Determine the (x, y) coordinate at the center of the cell enclosing the given text.  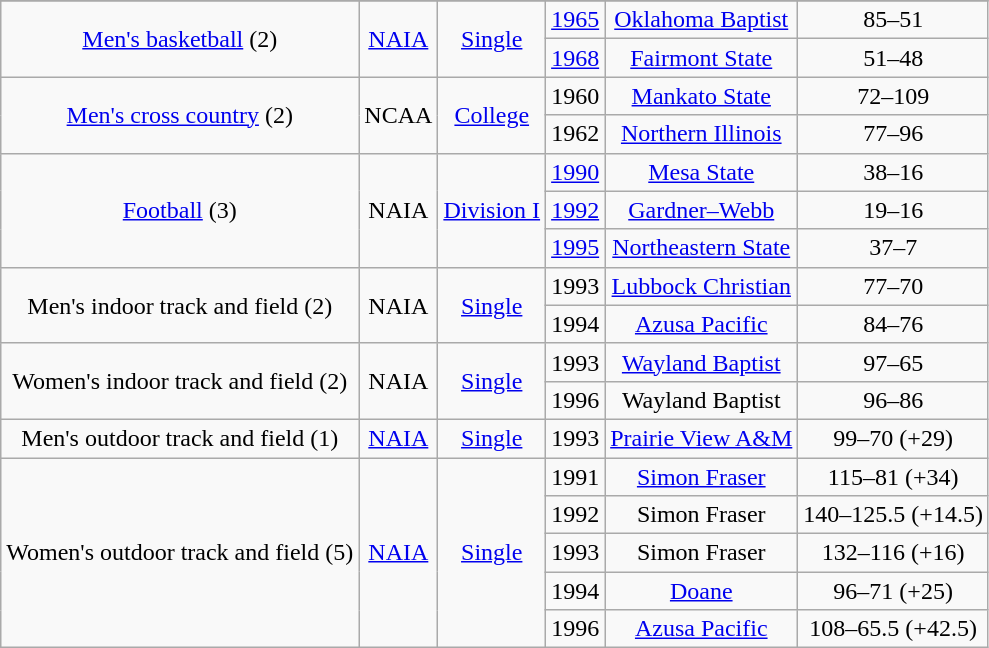
1960 (576, 96)
Fairmont State (702, 58)
85–51 (894, 20)
Men's basketball (2) (180, 39)
Prairie View A&M (702, 438)
Gardner–Webb (702, 210)
108–65.5 (+42.5) (894, 629)
96–86 (894, 400)
1962 (576, 134)
77–70 (894, 286)
1995 (576, 248)
Mesa State (702, 172)
Doane (702, 591)
Oklahoma Baptist (702, 20)
Division I (492, 210)
38–16 (894, 172)
19–16 (894, 210)
Men's cross country (2) (180, 115)
1968 (576, 58)
72–109 (894, 96)
Men's indoor track and field (2) (180, 305)
132–116 (+16) (894, 553)
1990 (576, 172)
Lubbock Christian (702, 286)
77–96 (894, 134)
51–48 (894, 58)
Northern Illinois (702, 134)
99–70 (+29) (894, 438)
Women's indoor track and field (2) (180, 381)
College (492, 115)
140–125.5 (+14.5) (894, 515)
1991 (576, 477)
84–76 (894, 324)
1965 (576, 20)
37–7 (894, 248)
97–65 (894, 362)
Men's outdoor track and field (1) (180, 438)
Northeastern State (702, 248)
115–81 (+34) (894, 477)
Mankato State (702, 96)
NCAA (398, 115)
96–71 (+25) (894, 591)
Women's outdoor track and field (5) (180, 553)
Football (3) (180, 210)
